Extract the (X, Y) coordinate from the center of the cell holding the provided text.  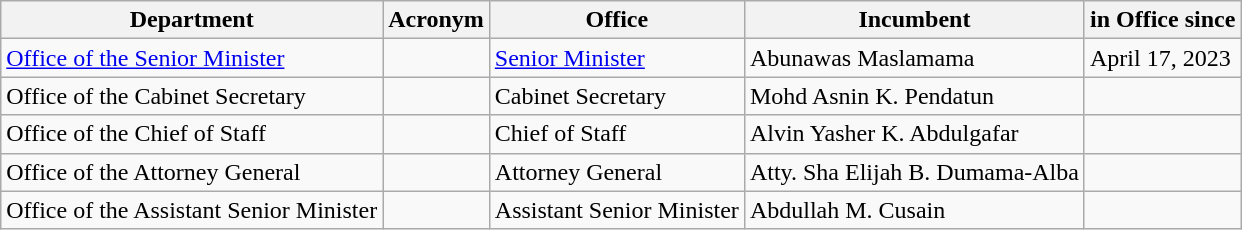
Office of the Assistant Senior Minister (192, 210)
Assistant Senior Minister (616, 210)
Atty. Sha Elijah B. Dumama-Alba (914, 172)
Abdullah M. Cusain (914, 210)
Office of the Attorney General (192, 172)
in Office since (1162, 20)
Office of the Cabinet Secretary (192, 96)
Mohd Asnin K. Pendatun (914, 96)
Attorney General (616, 172)
Senior Minister (616, 58)
Chief of Staff (616, 134)
Acronym (436, 20)
Abunawas Maslamama (914, 58)
Alvin Yasher K. Abdulgafar (914, 134)
Office of the Senior Minister (192, 58)
Incumbent (914, 20)
Department (192, 20)
Cabinet Secretary (616, 96)
Office of the Chief of Staff (192, 134)
April 17, 2023 (1162, 58)
Office (616, 20)
